Scan for the cell matching the given text and deliver its (X, Y) coordinate at center. 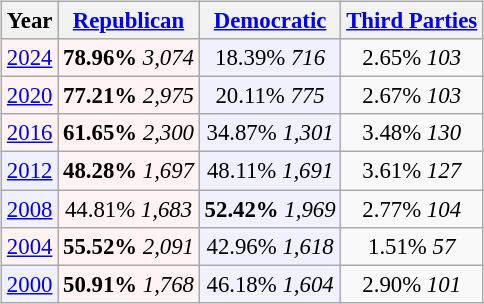
2.65% 103 (412, 58)
2012 (30, 171)
2.90% 101 (412, 284)
2020 (30, 96)
44.81% 1,683 (129, 209)
61.65% 2,300 (129, 133)
2.77% 104 (412, 209)
2024 (30, 58)
1.51% 57 (412, 246)
Republican (129, 21)
50.91% 1,768 (129, 284)
42.96% 1,618 (270, 246)
46.18% 1,604 (270, 284)
3.48% 130 (412, 133)
52.42% 1,969 (270, 209)
Third Parties (412, 21)
Year (30, 21)
48.11% 1,691 (270, 171)
2004 (30, 246)
2008 (30, 209)
34.87% 1,301 (270, 133)
48.28% 1,697 (129, 171)
3.61% 127 (412, 171)
78.96% 3,074 (129, 58)
20.11% 775 (270, 96)
2.67% 103 (412, 96)
2000 (30, 284)
77.21% 2,975 (129, 96)
55.52% 2,091 (129, 246)
18.39% 716 (270, 58)
2016 (30, 133)
Democratic (270, 21)
